Determine the (x, y) coordinate at the center of the cell enclosing the given text.  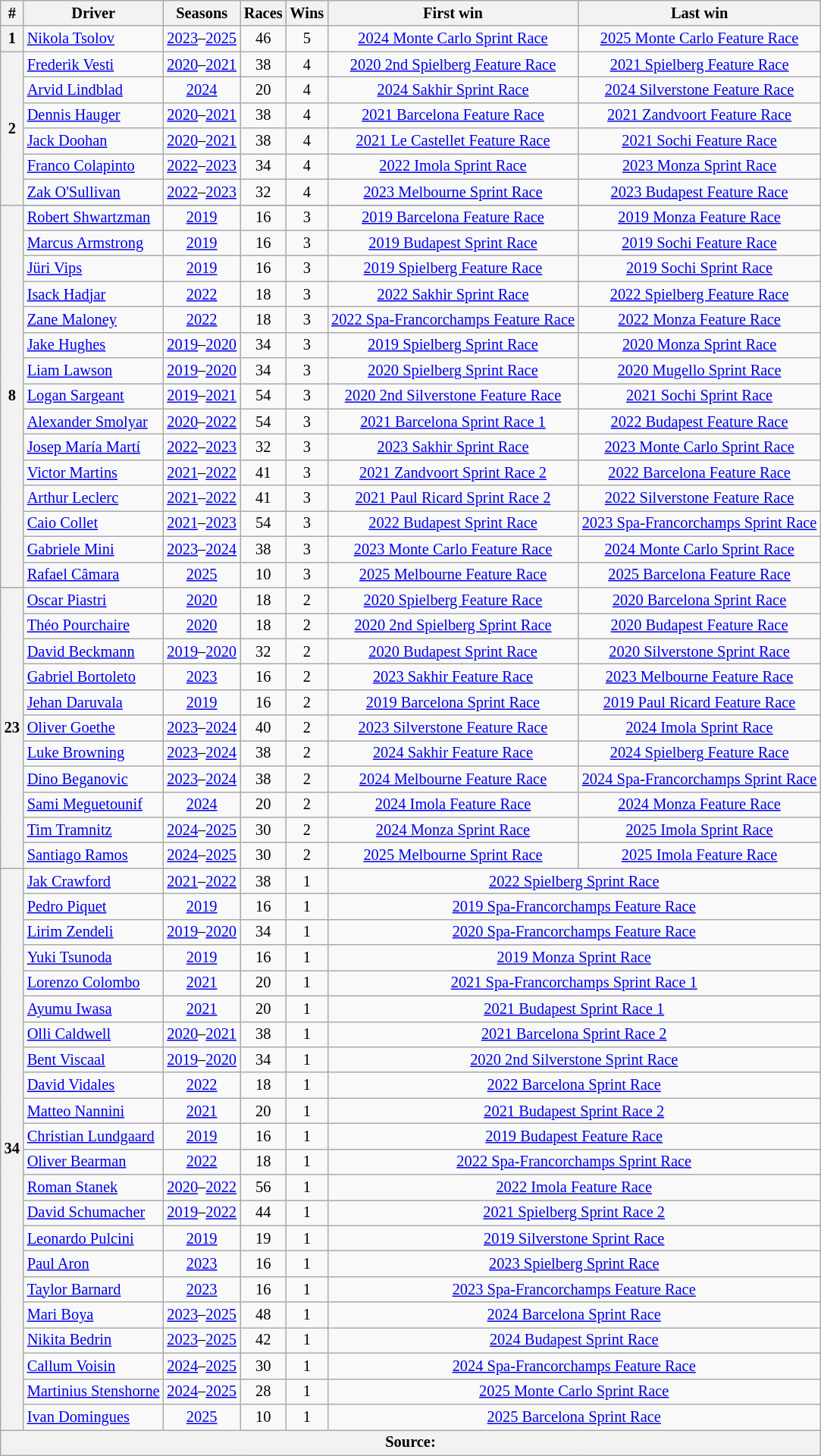
Robert Shwartzman (94, 218)
2021 Budapest Sprint Race 1 (574, 1009)
2023 Spielberg Sprint Race (574, 1264)
2023 Spa-Francorchamps Feature Race (574, 1289)
Dino Beganovic (94, 779)
2019 Budapest Sprint Race (453, 243)
2024 Monza Sprint Race (453, 830)
2020 Spielberg Feature Race (453, 600)
2024 Sakhir Feature Race (453, 753)
2022 Barcelona Sprint Race (574, 1085)
2022 Barcelona Feature Race (699, 472)
2019 Monza Feature Race (699, 218)
Callum Voisin (94, 1366)
28 (264, 1392)
2025 Imola Sprint Race (699, 830)
2021 Spielberg Feature Race (699, 64)
David Vidales (94, 1085)
2024 Imola Sprint Race (699, 728)
2020 2nd Silverstone Sprint Race (574, 1059)
2021 Paul Ricard Sprint Race 2 (453, 498)
Luke Browning (94, 753)
2023 Sakhir Feature Race (453, 676)
2024 Spa-Francorchamps Feature Race (574, 1366)
Zak O'Sullivan (94, 192)
Gabriele Mini (94, 549)
2022 Spielberg Feature Race (699, 294)
First win (453, 13)
2021 Zandvoort Sprint Race 2 (453, 472)
2019 Sochi Sprint Race (699, 268)
2025 Monte Carlo Sprint Race (574, 1392)
Wins (308, 13)
40 (264, 728)
Jehan Daruvala (94, 702)
Races (264, 13)
2023 Monte Carlo Sprint Race (699, 447)
2022 Budapest Feature Race (699, 422)
Source: (411, 1442)
2022 Spa-Francorchamps Sprint Race (574, 1162)
Lorenzo Colombo (94, 983)
2020 Budapest Feature Race (699, 626)
# (12, 13)
Gabriel Bortoleto (94, 676)
2019–2021 (202, 396)
2019 Budapest Feature Race (574, 1136)
2021 Barcelona Feature Race (453, 115)
Sami Meguetounif (94, 805)
2025 Melbourne Feature Race (453, 575)
2024 Spielberg Feature Race (699, 753)
2021–2023 (202, 523)
2022 Monza Feature Race (699, 319)
2023 Budapest Feature Race (699, 192)
2024 Imola Feature Race (453, 805)
Martinius Stenshorne (94, 1392)
2020 Barcelona Sprint Race (699, 600)
2025 Barcelona Sprint Race (574, 1417)
David Beckmann (94, 651)
2024 Spa-Francorchamps Sprint Race (699, 779)
2023 Monte Carlo Feature Race (453, 549)
Lirim Zendeli (94, 932)
2021 Budapest Sprint Race 2 (574, 1111)
Ayumu Iwasa (94, 1009)
5 (308, 39)
2023 Melbourne Feature Race (699, 676)
2022 Imola Sprint Race (453, 166)
2024 Barcelona Sprint Race (574, 1315)
Logan Sargeant (94, 396)
2020 Spielberg Sprint Race (453, 371)
2020 2nd Spielberg Feature Race (453, 64)
2022 Spa-Francorchamps Feature Race (453, 319)
Oliver Bearman (94, 1162)
42 (264, 1340)
2022 Budapest Sprint Race (453, 523)
2019 Spa-Francorchamps Feature Race (574, 906)
Liam Lawson (94, 371)
Jüri Vips (94, 268)
44 (264, 1213)
2019 Barcelona Feature Race (453, 218)
Isack Hadjar (94, 294)
Matteo Nannini (94, 1111)
2021 Le Castellet Feature Race (453, 141)
2023 Melbourne Sprint Race (453, 192)
Nikita Bedrin (94, 1340)
2021 Zandvoort Feature Race (699, 115)
2024 Melbourne Feature Race (453, 779)
Christian Lundgaard (94, 1136)
2022 Spielberg Sprint Race (574, 881)
2020 Spa-Francorchamps Feature Race (574, 932)
Ivan Domingues (94, 1417)
2023 Silverstone Feature Race (453, 728)
Arvid Lindblad (94, 89)
Josep María Martí (94, 447)
2019 Sochi Feature Race (699, 243)
2020 Budapest Sprint Race (453, 651)
2021 Sochi Sprint Race (699, 396)
Frederik Vesti (94, 64)
2024 Sakhir Sprint Race (453, 89)
2022 Imola Feature Race (574, 1188)
Rafael Câmara (94, 575)
2019 Spielberg Feature Race (453, 268)
Zane Maloney (94, 319)
19 (264, 1238)
David Schumacher (94, 1213)
2023 Spa-Francorchamps Sprint Race (699, 523)
Tim Tramnitz (94, 830)
Caio Collet (94, 523)
Last win (699, 13)
2020 2nd Spielberg Sprint Race (453, 626)
2019 Barcelona Sprint Race (453, 702)
Jake Hughes (94, 345)
2024 Monza Feature Race (699, 805)
2022 Silverstone Feature Race (699, 498)
Yuki Tsunoda (94, 958)
Mari Boya (94, 1315)
2019 Silverstone Sprint Race (574, 1238)
Paul Aron (94, 1264)
2019 Spielberg Sprint Race (453, 345)
46 (264, 39)
Driver (94, 13)
2022 Sakhir Sprint Race (453, 294)
2025 Monte Carlo Feature Race (699, 39)
2021 Spielberg Sprint Race 2 (574, 1213)
Bent Viscaal (94, 1059)
Marcus Armstrong (94, 243)
48 (264, 1315)
2019 Paul Ricard Feature Race (699, 702)
2020 Monza Sprint Race (699, 345)
8 (12, 396)
Seasons (202, 13)
2024 Budapest Sprint Race (574, 1340)
2021 Sochi Feature Race (699, 141)
Arthur Leclerc (94, 498)
Franco Colapinto (94, 166)
2021 Spa-Francorchamps Sprint Race 1 (574, 983)
Pedro Piquet (94, 906)
Théo Pourchaire (94, 626)
Leonardo Pulcini (94, 1238)
2019 Monza Sprint Race (574, 958)
Roman Stanek (94, 1188)
2021 Barcelona Sprint Race 1 (453, 422)
Victor Martins (94, 472)
2021 Barcelona Sprint Race 2 (574, 1034)
2023 Monza Sprint Race (699, 166)
2020 Silverstone Sprint Race (699, 651)
Oliver Goethe (94, 728)
Dennis Hauger (94, 115)
56 (264, 1188)
2020 Mugello Sprint Race (699, 371)
Jack Doohan (94, 141)
Nikola Tsolov (94, 39)
2025 Melbourne Sprint Race (453, 855)
2020 2nd Silverstone Feature Race (453, 396)
Taylor Barnard (94, 1289)
Jak Crawford (94, 881)
Olli Caldwell (94, 1034)
23 (12, 727)
2023 Sakhir Sprint Race (453, 447)
Santiago Ramos (94, 855)
2024 Silverstone Feature Race (699, 89)
2025 Imola Feature Race (699, 855)
Alexander Smolyar (94, 422)
Oscar Piastri (94, 600)
2025 Barcelona Feature Race (699, 575)
2019–2022 (202, 1213)
